From the cell containing the given text, extract its center point as (X, Y) coordinate. 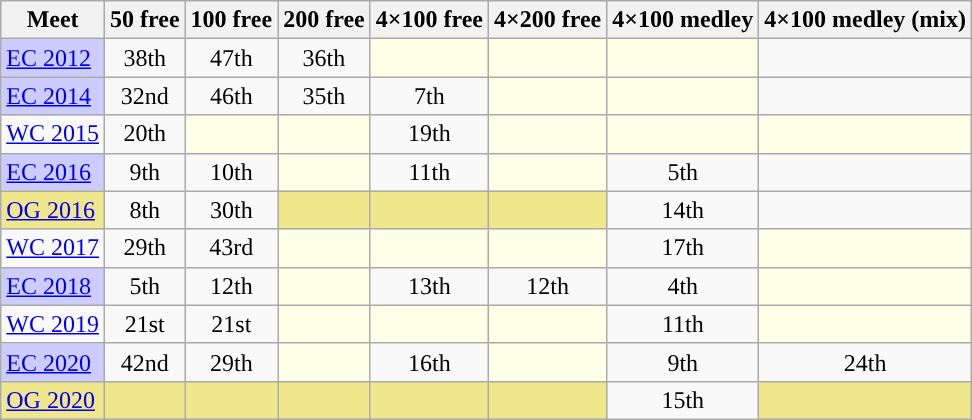
200 free (324, 20)
30th (232, 210)
Meet (53, 20)
EC 2012 (53, 58)
47th (232, 58)
15th (683, 400)
8th (144, 210)
20th (144, 134)
4×200 free (547, 20)
50 free (144, 20)
EC 2014 (53, 96)
4×100 medley (mix) (866, 20)
WC 2019 (53, 324)
OG 2016 (53, 210)
4×100 free (429, 20)
EC 2016 (53, 172)
16th (429, 362)
43rd (232, 248)
4×100 medley (683, 20)
10th (232, 172)
4th (683, 286)
WC 2017 (53, 248)
EC 2020 (53, 362)
42nd (144, 362)
14th (683, 210)
WC 2015 (53, 134)
46th (232, 96)
EC 2018 (53, 286)
32nd (144, 96)
100 free (232, 20)
7th (429, 96)
17th (683, 248)
OG 2020 (53, 400)
13th (429, 286)
19th (429, 134)
36th (324, 58)
24th (866, 362)
35th (324, 96)
38th (144, 58)
